Search for the cell housing the specified text and yield its (X, Y) center coordinate. 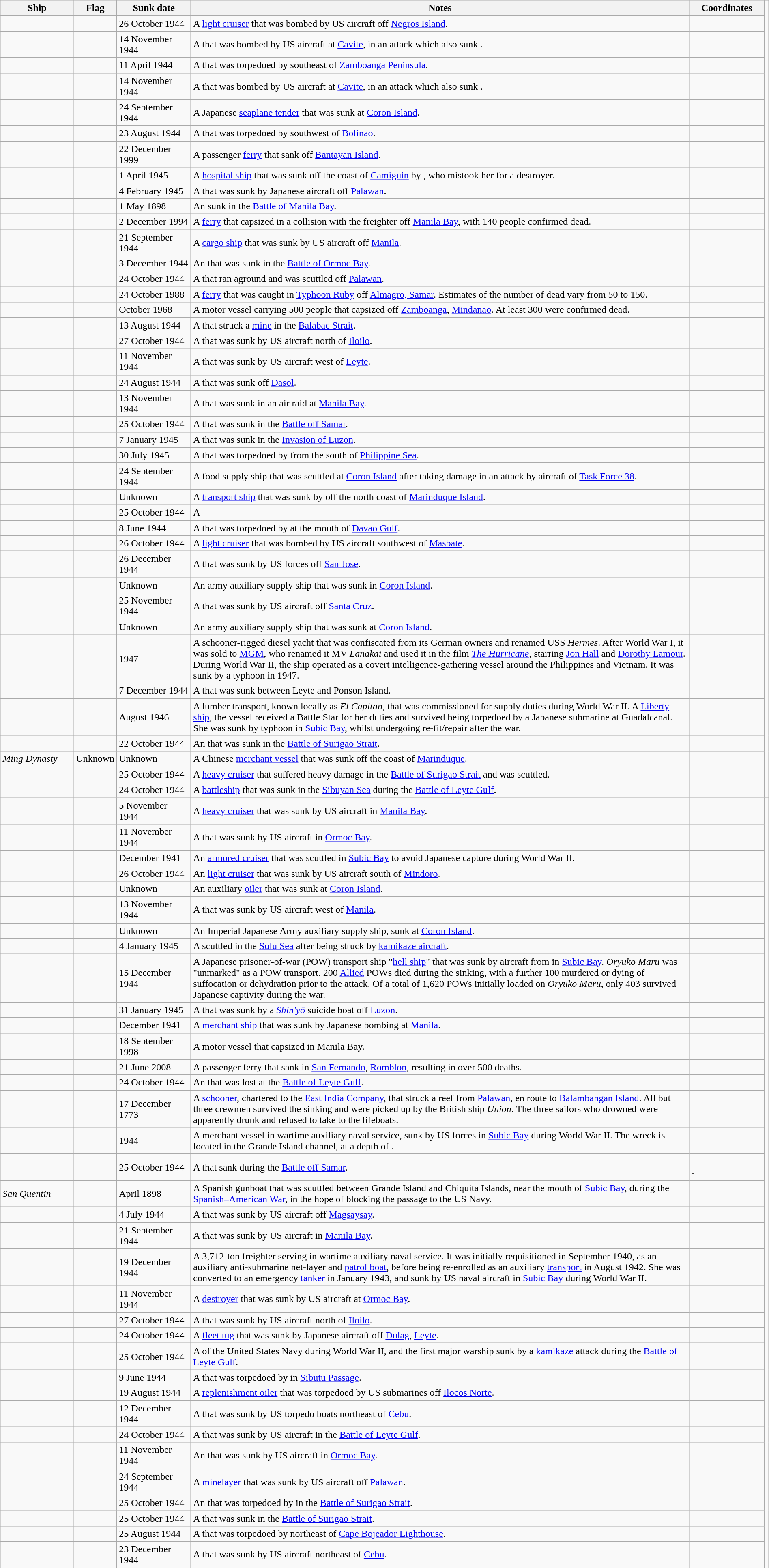
An that was sunk in the Battle of Surigao Strait. (440, 743)
An that was sunk in the Battle of Ormoc Bay. (440, 264)
A that ran aground and was scuttled off Palawan. (440, 279)
A scuttled in the Sulu Sea after being struck by kamikaze aircraft. (440, 946)
A motor vessel that capsized in Manila Bay. (440, 1046)
Ming Dynasty (37, 759)
2 December 1994 (154, 221)
A cargo ship that was sunk by US aircraft off Manila. (440, 243)
25 November 1944 (154, 606)
A passenger ferry that sank in San Fernando, Romblon, resulting in over 500 deaths. (440, 1067)
15 December 1944 (154, 978)
A of the United States Navy during World War II, and the first major warship sunk by a kamikaze attack during the Battle of Leyte Gulf. (440, 1356)
A that was sunk by US aircraft northeast of Cebu. (440, 1554)
A minelayer that was sunk by US aircraft off Palawan. (440, 1482)
17 December 1773 (154, 1109)
An that was sunk by US aircraft in Ormoc Bay. (440, 1455)
- (727, 1167)
An light cruiser that was sunk by US aircraft south of Mindoro. (440, 873)
August 1946 (154, 717)
An Imperial Japanese Army auxiliary supply ship, sunk at Coron Island. (440, 931)
An that was torpedoed by in the Battle of Surigao Strait. (440, 1503)
A that sank during the Battle off Samar. (440, 1167)
A heavy cruiser that was sunk by US aircraft in Manila Bay. (440, 810)
A that was sunk by US aircraft off Magsaysay. (440, 1214)
A that was sunk in the Battle of Surigao Strait. (440, 1518)
An armored cruiser that was scuttled in Subic Bay to avoid Japanese capture during World War II. (440, 858)
An sunk in the Battle of Manila Bay. (440, 206)
A hospital ship that was sunk off the coast of Camiguin by , who mistook her for a destroyer. (440, 175)
13 August 1944 (154, 325)
Coordinates (727, 8)
A that was sunk between Leyte and Ponson Island. (440, 691)
3 December 1944 (154, 264)
A ferry that was caught in Typhoon Ruby off Almagro, Samar. Estimates of the number of dead vary from 50 to 150. (440, 294)
A that was sunk by US aircraft in the Battle of Leyte Gulf. (440, 1435)
A that was sunk by a Shin'yō suicide boat off Luzon. (440, 1010)
A ferry that capsized in a collision with the freighter off Manila Bay, with 140 people confirmed dead. (440, 221)
A that struck a mine in the Balabac Strait. (440, 325)
31 January 1945 (154, 1010)
A that was sunk by US aircraft west of Leyte. (440, 362)
19 August 1944 (154, 1393)
A replenishment oiler that was torpedoed by US submarines off Ilocos Norte. (440, 1393)
5 November 1944 (154, 810)
A light cruiser that was bombed by US aircraft off Negros Island. (440, 24)
Sunk date (154, 8)
1947 (154, 659)
San Quentin (37, 1193)
A that was sunk by US torpedo boats northeast of Cebu. (440, 1414)
12 December 1944 (154, 1414)
An auxiliary oiler that was sunk at Coron Island. (440, 889)
A battleship that was sunk in the Sibuyan Sea during the Battle of Leyte Gulf. (440, 790)
18 September 1998 (154, 1046)
24 October 1988 (154, 294)
A passenger ferry that sank off Bantayan Island. (440, 154)
A (440, 512)
A that was sunk off Dasol. (440, 382)
A that was sunk in the Battle off Samar. (440, 424)
4 February 1945 (154, 191)
A Japanese seaplane tender that was sunk at Coron Island. (440, 113)
A that was sunk by US aircraft west of Manila. (440, 910)
April 1898 (154, 1193)
1 May 1898 (154, 206)
A food supply ship that was scuttled at Coron Island after taking damage in an attack by aircraft of Task Force 38. (440, 476)
A fleet tug that was sunk by Japanese aircraft off Dulag, Leyte. (440, 1336)
4 January 1945 (154, 946)
A that was sunk by US aircraft in Manila Bay. (440, 1235)
A that was torpedoed by northeast of Cape Bojeador Lighthouse. (440, 1534)
23 December 1944 (154, 1554)
A Chinese merchant vessel that was sunk off the coast of Marinduque. (440, 759)
30 July 1945 (154, 455)
25 August 1944 (154, 1534)
Flag (95, 8)
23 August 1944 (154, 133)
9 June 1944 (154, 1377)
A that was torpedoed by southeast of Zamboanga Peninsula. (440, 65)
Ship (37, 8)
A that was torpedoed by from the south of Philippine Sea. (440, 455)
A heavy cruiser that suffered heavy damage in the Battle of Surigao Strait and was scuttled. (440, 774)
7 January 1945 (154, 440)
Notes (440, 8)
A that was sunk in an air raid at Manila Bay. (440, 403)
A that was sunk by US aircraft off Santa Cruz. (440, 606)
A that was sunk by US aircraft in Ormoc Bay. (440, 837)
October 1968 (154, 310)
19 December 1944 (154, 1267)
22 December 1999 (154, 154)
An that was lost at the Battle of Leyte Gulf. (440, 1083)
1944 (154, 1141)
A transport ship that was sunk by off the north coast of Marinduque Island. (440, 497)
24 August 1944 (154, 382)
11 April 1944 (154, 65)
8 June 1944 (154, 528)
A that was sunk by US forces off San Jose. (440, 565)
An army auxiliary supply ship that was sunk in Coron Island. (440, 585)
A merchant ship that was sunk by Japanese bombing at Manila. (440, 1025)
A that was torpedoed by in Sibutu Passage. (440, 1377)
A that was torpedoed by southwest of Bolinao. (440, 133)
1 April 1945 (154, 175)
A that was torpedoed by at the mouth of Davao Gulf. (440, 528)
26 December 1944 (154, 565)
4 July 1944 (154, 1214)
22 October 1944 (154, 743)
An army auxiliary supply ship that was sunk at Coron Island. (440, 627)
7 December 1944 (154, 691)
A that was sunk in the Invasion of Luzon. (440, 440)
A motor vessel carrying 500 people that capsized off Zamboanga, Mindanao. At least 300 were confirmed dead. (440, 310)
21 June 2008 (154, 1067)
A light cruiser that was bombed by US aircraft southwest of Masbate. (440, 543)
A that was sunk by Japanese aircraft off Palawan. (440, 191)
A destroyer that was sunk by US aircraft at Ormoc Bay. (440, 1300)
